Locate the cell with the specified text and output its [x, y] center coordinate. 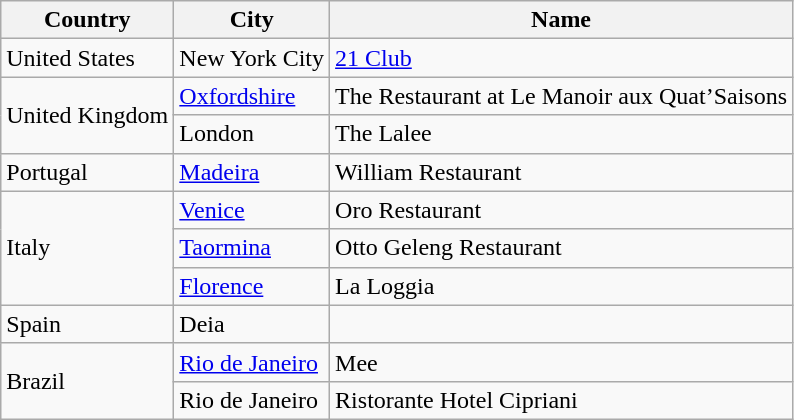
The Restaurant at Le Manoir aux Quat’Saisons [562, 96]
Otto Geleng Restaurant [562, 248]
Country [88, 20]
William Restaurant [562, 172]
Taormina [252, 248]
The Lalee [562, 134]
Venice [252, 210]
Mee [562, 362]
Spain [88, 324]
City [252, 20]
Deia [252, 324]
La Loggia [562, 286]
21 Club [562, 58]
Madeira [252, 172]
Italy [88, 248]
Florence [252, 286]
Brazil [88, 381]
New York City [252, 58]
Ristorante Hotel Cipriani [562, 400]
Portugal [88, 172]
London [252, 134]
Name [562, 20]
Oro Restaurant [562, 210]
United States [88, 58]
United Kingdom [88, 115]
Oxfordshire [252, 96]
